Return the [x, y] coordinate for the center point of the cell that contains the specified text.  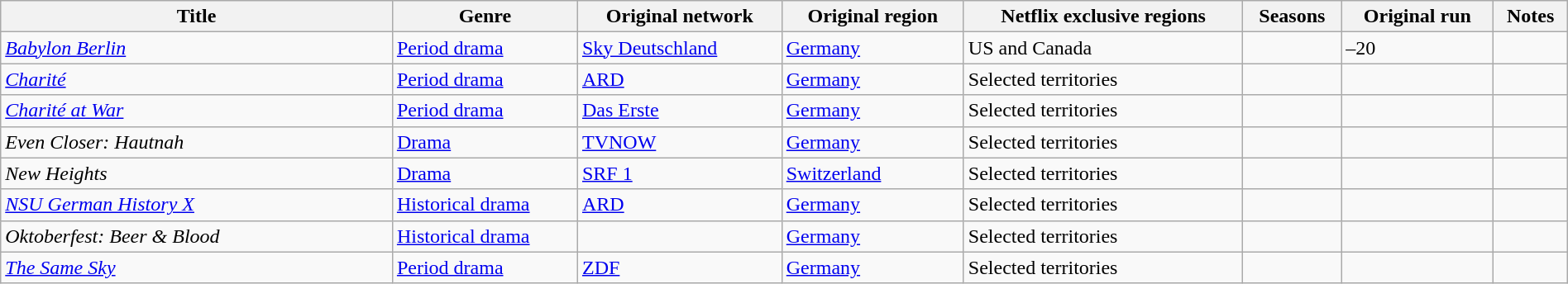
New Heights [197, 173]
Charité [197, 79]
The Same Sky [197, 267]
ZDF [680, 267]
Even Closer: Hautnah [197, 142]
–20 [1417, 48]
US and Canada [1103, 48]
NSU German History X [197, 205]
Charité at War [197, 111]
Notes [1530, 17]
Sky Deutschland [680, 48]
Das Erste [680, 111]
Original network [680, 17]
Genre [485, 17]
TVNOW [680, 142]
Switzerland [872, 173]
SRF 1 [680, 173]
Original run [1417, 17]
Seasons [1292, 17]
Oktoberfest: Beer & Blood [197, 236]
Netflix exclusive regions [1103, 17]
Title [197, 17]
Original region [872, 17]
Babylon Berlin [197, 48]
